Find where the given text appears and provide that cell's center as (X, Y) coordinate. 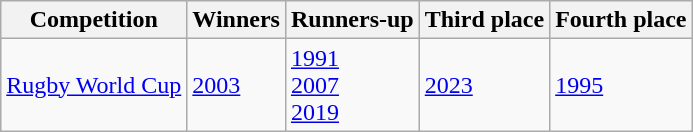
Runners-up (352, 20)
1995 (621, 85)
Fourth place (621, 20)
Rugby World Cup (94, 85)
Third place (484, 20)
Winners (236, 20)
Competition (94, 20)
1991 2007 2019 (352, 85)
2023 (484, 85)
2003 (236, 85)
